Search for the cell housing the specified text and yield its [X, Y] center coordinate. 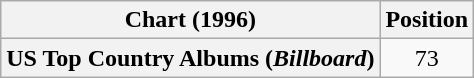
US Top Country Albums (Billboard) [190, 58]
Position [427, 20]
73 [427, 58]
Chart (1996) [190, 20]
